Extract the [x, y] coordinate from the center of the cell holding the provided text.  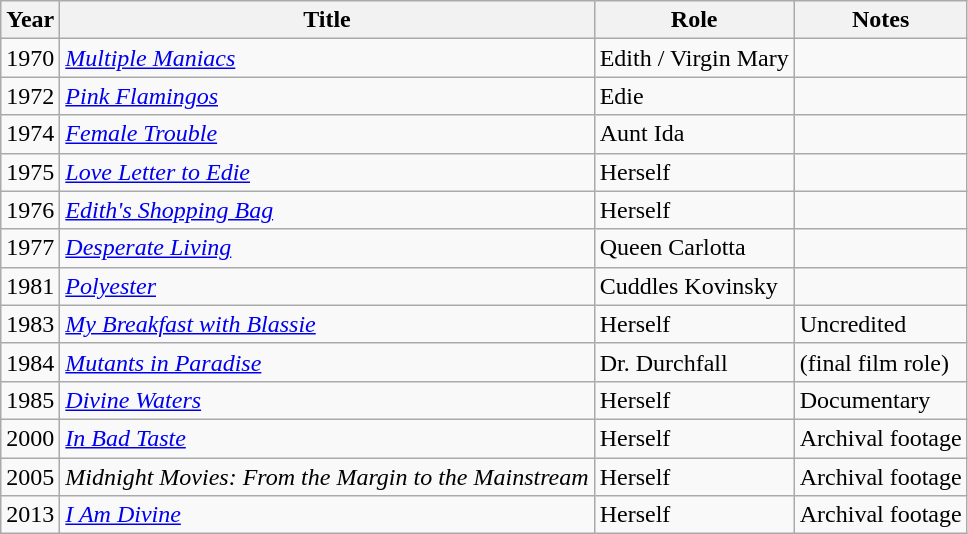
Divine Waters [327, 400]
1981 [30, 286]
1976 [30, 210]
2005 [30, 477]
Cuddles Kovinsky [694, 286]
Polyester [327, 286]
1972 [30, 96]
Pink Flamingos [327, 96]
1983 [30, 324]
My Breakfast with Blassie [327, 324]
Midnight Movies: From the Margin to the Mainstream [327, 477]
2000 [30, 438]
Uncredited [880, 324]
Queen Carlotta [694, 248]
2013 [30, 515]
1984 [30, 362]
Desperate Living [327, 248]
In Bad Taste [327, 438]
Edith's Shopping Bag [327, 210]
Multiple Maniacs [327, 58]
1977 [30, 248]
Female Trouble [327, 134]
1970 [30, 58]
1974 [30, 134]
Dr. Durchfall [694, 362]
Aunt Ida [694, 134]
Year [30, 20]
(final film role) [880, 362]
Mutants in Paradise [327, 362]
Documentary [880, 400]
Role [694, 20]
Love Letter to Edie [327, 172]
1975 [30, 172]
Edith / Virgin Mary [694, 58]
1985 [30, 400]
I Am Divine [327, 515]
Notes [880, 20]
Title [327, 20]
Edie [694, 96]
